Return (X, Y) of the center of cell containing provided text 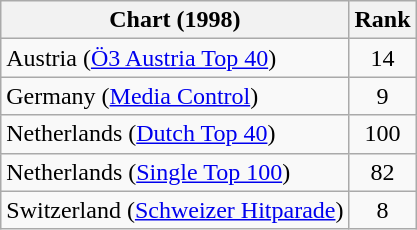
Netherlands (Dutch Top 40) (175, 134)
Netherlands (Single Top 100) (175, 172)
82 (382, 172)
8 (382, 210)
Rank (382, 20)
Austria (Ö3 Austria Top 40) (175, 58)
100 (382, 134)
Chart (1998) (175, 20)
14 (382, 58)
Germany (Media Control) (175, 96)
9 (382, 96)
Switzerland (Schweizer Hitparade) (175, 210)
